Return the (x, y) coordinate for the center point of the cell that contains the specified text.  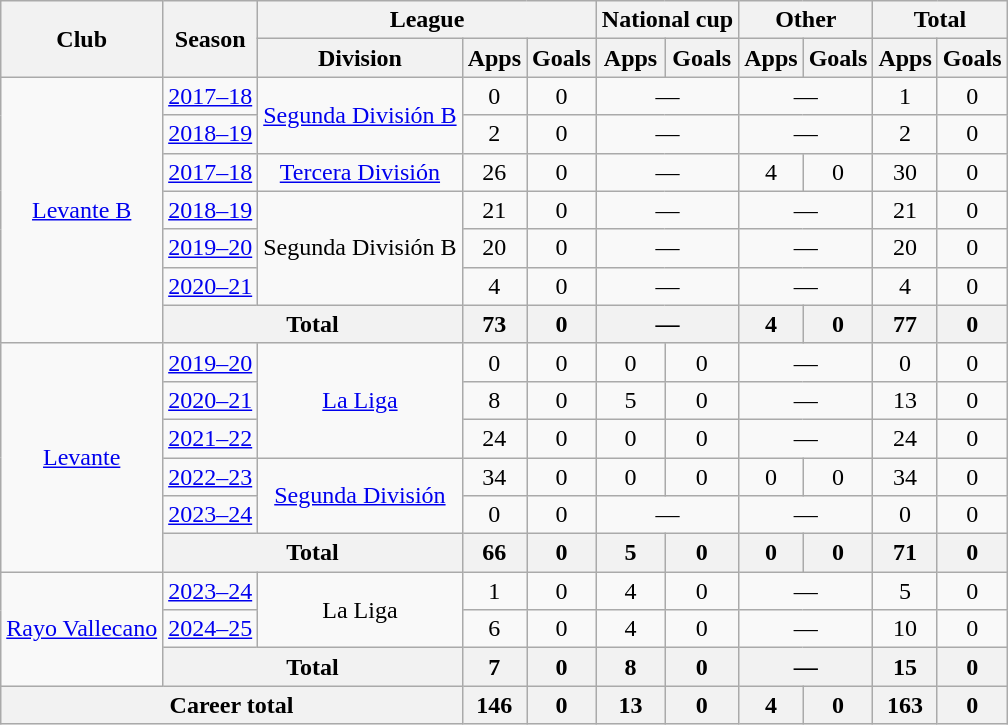
Levante B (82, 210)
10 (905, 629)
163 (905, 705)
Division (360, 58)
26 (494, 172)
146 (494, 705)
2022–23 (210, 477)
15 (905, 667)
Career total (232, 705)
League (428, 20)
77 (905, 324)
7 (494, 667)
71 (905, 553)
2024–25 (210, 629)
Tercera División (360, 172)
6 (494, 629)
Segunda División (360, 496)
2021–22 (210, 438)
Rayo Vallecano (82, 629)
Levante (82, 457)
Season (210, 39)
National cup (667, 20)
73 (494, 324)
30 (905, 172)
66 (494, 553)
Other (806, 20)
Club (82, 39)
